Capture the cell that displays the provided text and extract its (X, Y) central coordinate. 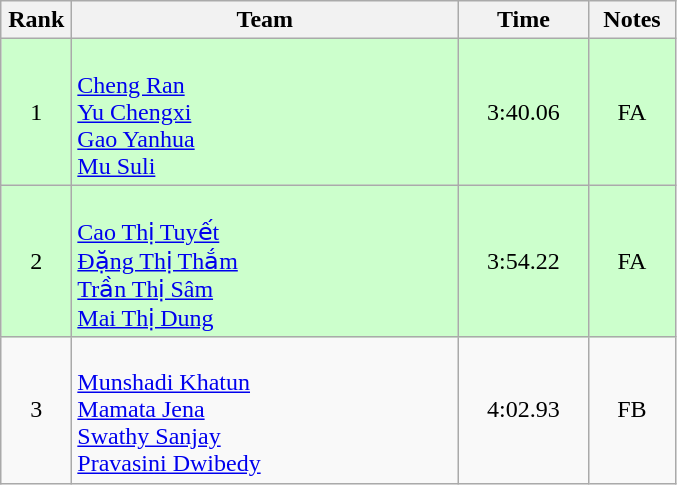
Cao Thị TuyếtĐặng Thị ThắmTrần Thị SâmMai Thị Dung (265, 261)
Munshadi KhatunMamata JenaSwathy SanjayPravasini Dwibedy (265, 410)
1 (36, 112)
Cheng RanYu ChengxiGao YanhuaMu Suli (265, 112)
3 (36, 410)
4:02.93 (524, 410)
FB (632, 410)
Team (265, 20)
2 (36, 261)
Notes (632, 20)
Rank (36, 20)
3:54.22 (524, 261)
3:40.06 (524, 112)
Time (524, 20)
